Provide the [X, Y] coordinate of the cell's center where the given text is located.  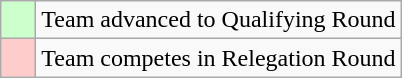
Team competes in Relegation Round [218, 58]
Team advanced to Qualifying Round [218, 20]
